Provide the [X, Y] coordinate of the cell's center where the given text is located.  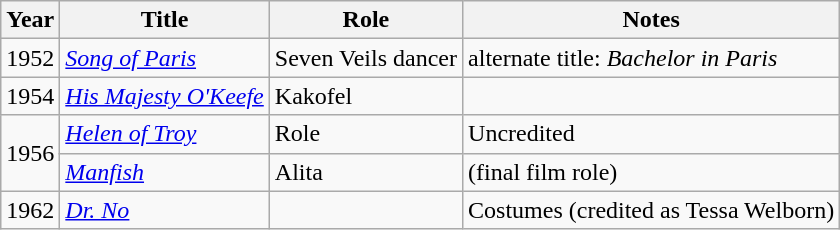
Year [30, 20]
His Majesty O'Keefe [164, 96]
Dr. No [164, 210]
Costumes (credited as Tessa Welborn) [652, 210]
Kakofel [366, 96]
1954 [30, 96]
alternate title: Bachelor in Paris [652, 58]
Uncredited [652, 134]
1956 [30, 153]
Alita [366, 172]
Helen of Troy [164, 134]
Notes [652, 20]
Manfish [164, 172]
1952 [30, 58]
1962 [30, 210]
Title [164, 20]
Song of Paris [164, 58]
(final film role) [652, 172]
Seven Veils dancer [366, 58]
